From the cell containing the given text, extract its center point as (X, Y) coordinate. 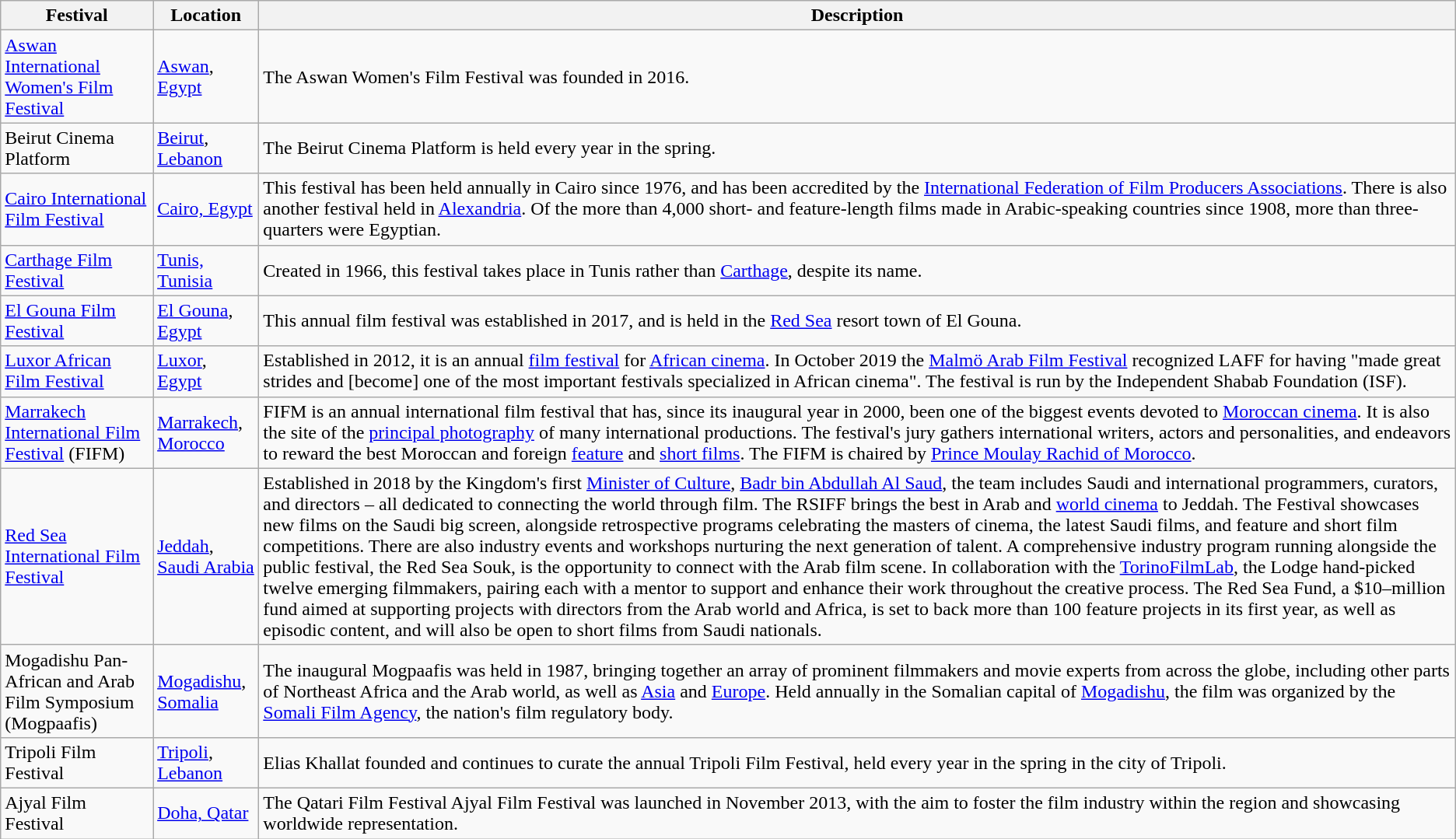
Aswan, Egypt (206, 76)
Red Sea International Film Festival (77, 557)
Doha, Qatar (206, 813)
Ajyal Film Festival (77, 813)
Aswan International Women's Film Festival (77, 76)
Cairo International Film Festival (77, 209)
The Aswan Women's Film Festival was founded in 2016. (857, 76)
Luxor, Egypt (206, 372)
Luxor African Film Festival (77, 372)
El Gouna, Egypt (206, 320)
Tripoli Film Festival (77, 762)
Tunis, Tunisia (206, 271)
Cairo, Egypt (206, 209)
Beirut Cinema Platform (77, 148)
Mogadishu Pan-African and Arab Film Symposium (Mogpaafis) (77, 690)
Tripoli, Lebanon (206, 762)
The Beirut Cinema Platform is held every year in the spring. (857, 148)
Created in 1966, this festival takes place in Tunis rather than Carthage, despite its name. (857, 271)
El Gouna Film Festival (77, 320)
Marrakech International Film Festival (FIFM) (77, 432)
This annual film festival was established in 2017, and is held in the Red Sea resort town of El Gouna. (857, 320)
Carthage Film Festival (77, 271)
Elias Khallat founded and continues to curate the annual Tripoli Film Festival, held every year in the spring in the city of Tripoli. (857, 762)
Location (206, 16)
Beirut, Lebanon (206, 148)
Marrakech, Morocco (206, 432)
Festival (77, 16)
Mogadishu, Somalia (206, 690)
Jeddah, Saudi Arabia (206, 557)
Description (857, 16)
